From the cell containing the given text, extract its center point as [X, Y] coordinate. 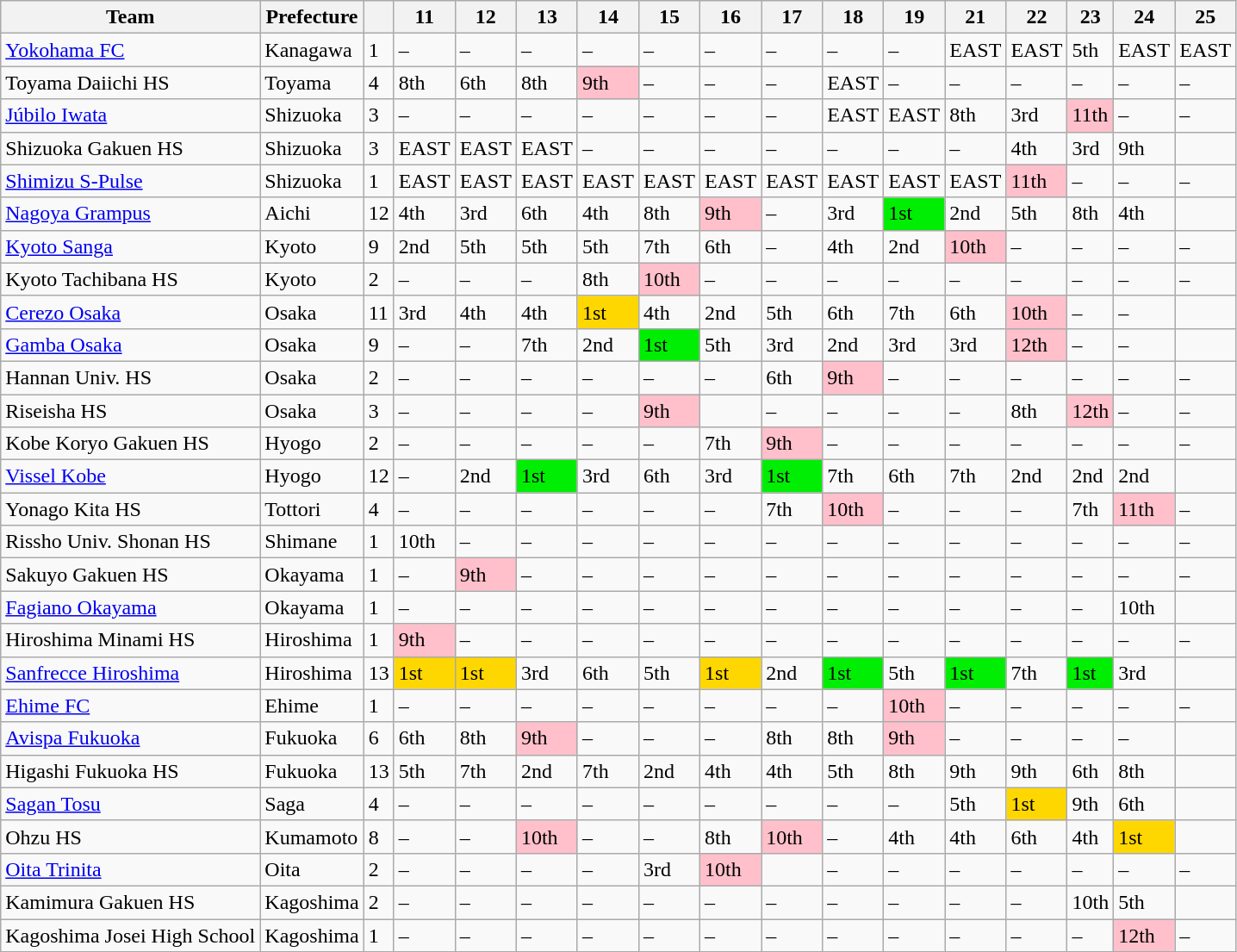
Kanagawa [312, 50]
Ehime [312, 706]
Shimane [312, 542]
24 [1144, 17]
Ehime FC [131, 706]
Hiroshima Minami HS [131, 640]
Nagoya Grampus [131, 214]
Saga [312, 804]
17 [793, 17]
Toyama [312, 83]
Júbilo Iwata [131, 115]
Sakuyo Gakuen HS [131, 575]
Rissho Univ. Shonan HS [131, 542]
Shizuoka Gakuen HS [131, 148]
6 [379, 738]
Kyoto Sanga [131, 246]
Vissel Kobe [131, 476]
Sagan Tosu [131, 804]
Shimizu S-Pulse [131, 181]
Yokohama FC [131, 50]
Toyama Daiichi HS [131, 83]
Gamba Osaka [131, 345]
Kagoshima Josei High School [131, 935]
Oita [312, 869]
Kobe Koryo Gakuen HS [131, 444]
Aichi [312, 214]
Kumamoto [312, 837]
18 [853, 17]
21 [975, 17]
19 [915, 17]
Hannan Univ. HS [131, 377]
14 [608, 17]
Tottori [312, 509]
22 [1037, 17]
Prefecture [312, 17]
Team [131, 17]
Cerezo Osaka [131, 312]
Yonago Kita HS [131, 509]
Ohzu HS [131, 837]
Oita Trinita [131, 869]
Higashi Fukuoka HS [131, 771]
23 [1091, 17]
Sanfrecce Hiroshima [131, 673]
Kyoto Tachibana HS [131, 279]
Fagiano Okayama [131, 607]
8 [379, 837]
25 [1206, 17]
15 [668, 17]
Avispa Fukuoka [131, 738]
Kamimura Gakuen HS [131, 902]
Riseisha HS [131, 411]
16 [730, 17]
